Extract the [X, Y] coordinate from the center of the cell holding the provided text.  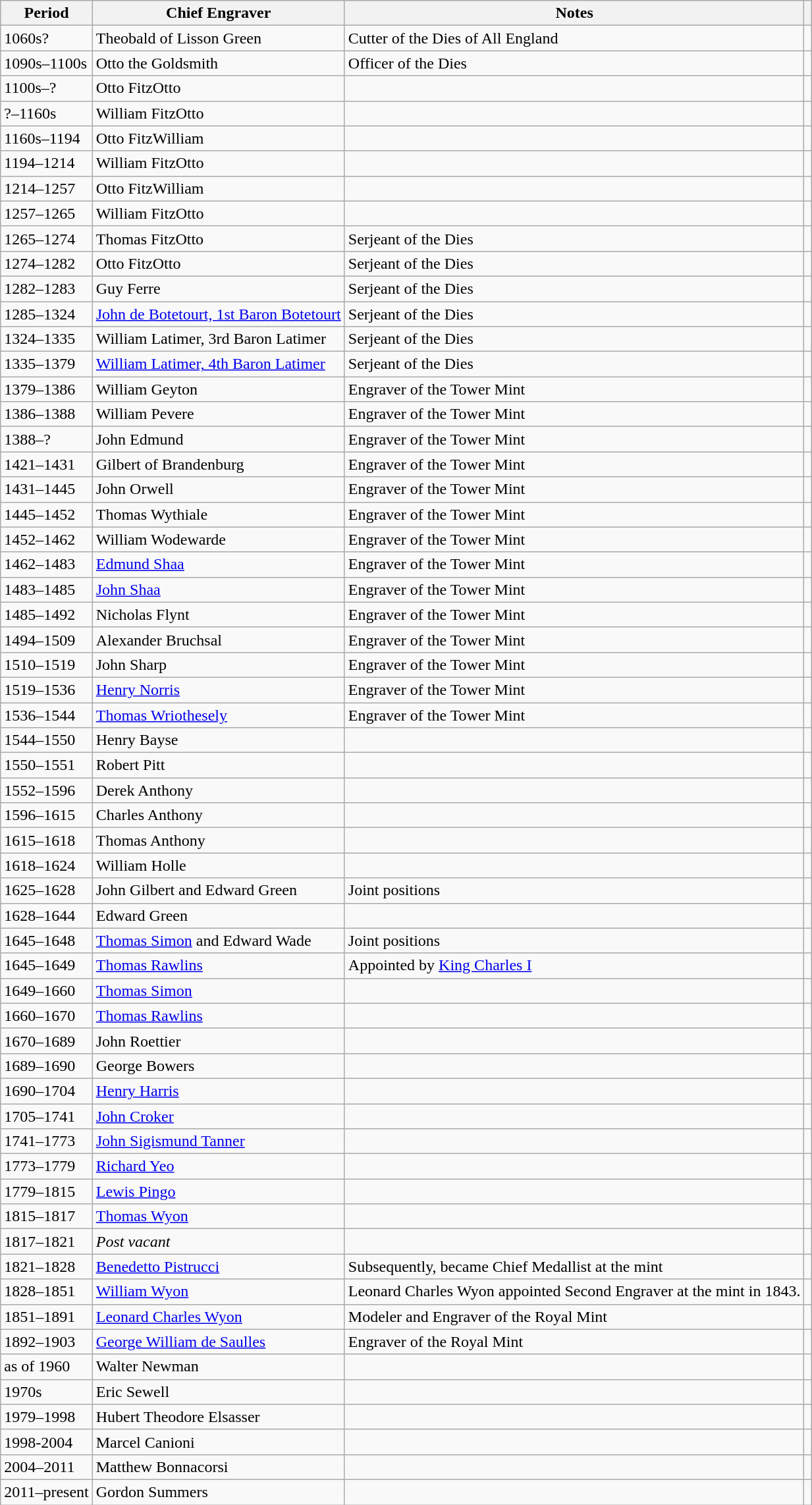
George Bowers [219, 1066]
Walter Newman [219, 1367]
Theobald of Lisson Green [219, 38]
Officer of the Dies [574, 63]
1421–1431 [46, 464]
George William de Saulles [219, 1342]
Richard Yeo [219, 1166]
1979–1998 [46, 1417]
Thomas FitzOtto [219, 238]
Lewis Pingo [219, 1191]
1690–1704 [46, 1091]
Thomas Simon and Edward Wade [219, 941]
1274–1282 [46, 263]
1452–1462 [46, 539]
Notes [574, 13]
1618–1624 [46, 865]
John Roettier [219, 1041]
1596–1615 [46, 815]
Leonard Charles Wyon [219, 1317]
1815–1817 [46, 1217]
Edward Green [219, 916]
1660–1670 [46, 1016]
William Pevere [219, 414]
Thomas Wyon [219, 1217]
Alexander Bruchsal [219, 640]
1335–1379 [46, 364]
1386–1388 [46, 414]
1625–1628 [46, 890]
Guy Ferre [219, 288]
1324–1335 [46, 339]
1552–1596 [46, 790]
Thomas Wythiale [219, 514]
Chief Engraver [219, 13]
2004–2011 [46, 1467]
1645–1648 [46, 941]
1462–1483 [46, 564]
1998-2004 [46, 1442]
Derek Anthony [219, 790]
1615–1618 [46, 840]
John Gilbert and Edward Green [219, 890]
1060s? [46, 38]
Matthew Bonnacorsi [219, 1467]
1649–1660 [46, 991]
1828–1851 [46, 1292]
1160s–1194 [46, 138]
1388–? [46, 439]
Henry Bayse [219, 740]
Henry Harris [219, 1091]
as of 1960 [46, 1367]
1705–1741 [46, 1116]
1628–1644 [46, 916]
William Latimer, 3rd Baron Latimer [219, 339]
William Holle [219, 865]
William Wodewarde [219, 539]
William Geyton [219, 389]
Gilbert of Brandenburg [219, 464]
1194–1214 [46, 163]
Henry Norris [219, 690]
Gordon Summers [219, 1492]
1779–1815 [46, 1191]
Modeler and Engraver of the Royal Mint [574, 1317]
Benedetto Pistrucci [219, 1267]
Subsequently, became Chief Medallist at the mint [574, 1267]
1510–1519 [46, 665]
John Orwell [219, 489]
1483–1485 [46, 589]
Marcel Canioni [219, 1442]
Charles Anthony [219, 815]
Thomas Wriothesely [219, 715]
1257–1265 [46, 213]
1645–1649 [46, 966]
Leonard Charles Wyon appointed Second Engraver at the mint in 1843. [574, 1292]
Appointed by King Charles I [574, 966]
Engraver of the Royal Mint [574, 1342]
1689–1690 [46, 1066]
1670–1689 [46, 1041]
Hubert Theodore Elsasser [219, 1417]
?–1160s [46, 113]
1282–1283 [46, 288]
1100s–? [46, 88]
1485–1492 [46, 615]
Robert Pitt [219, 765]
1550–1551 [46, 765]
Period [46, 13]
Edmund Shaa [219, 564]
1519–1536 [46, 690]
1892–1903 [46, 1342]
John Croker [219, 1116]
1445–1452 [46, 514]
1214–1257 [46, 188]
1285–1324 [46, 314]
1090s–1100s [46, 63]
2011–present [46, 1492]
1265–1274 [46, 238]
John Edmund [219, 439]
Cutter of the Dies of All England [574, 38]
William Wyon [219, 1292]
Thomas Anthony [219, 840]
William Latimer, 4th Baron Latimer [219, 364]
1536–1544 [46, 715]
1741–1773 [46, 1141]
1821–1828 [46, 1267]
Thomas Simon [219, 991]
1544–1550 [46, 740]
John Shaa [219, 589]
Nicholas Flynt [219, 615]
Otto the Goldsmith [219, 63]
1773–1779 [46, 1166]
John Sigismund Tanner [219, 1141]
1494–1509 [46, 640]
1379–1386 [46, 389]
John de Botetourt, 1st Baron Botetourt [219, 314]
1970s [46, 1392]
Post vacant [219, 1242]
Eric Sewell [219, 1392]
John Sharp [219, 665]
1851–1891 [46, 1317]
1431–1445 [46, 489]
1817–1821 [46, 1242]
